Extract the (X, Y) coordinate from the center of the cell holding the provided text.  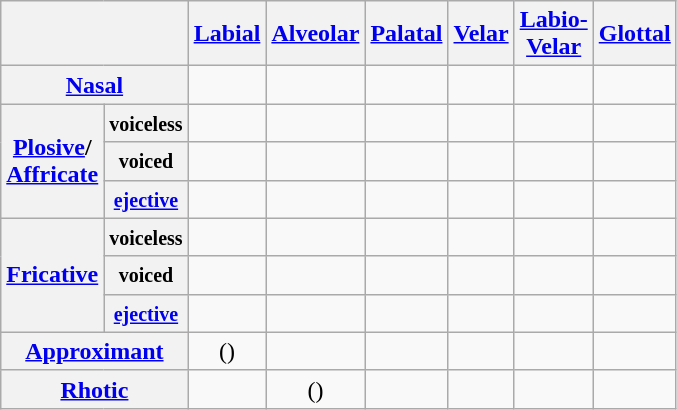
Plosive/Affricate (52, 161)
Labial (227, 34)
Labio-Velar (554, 34)
Velar (481, 34)
Palatal (406, 34)
Nasal (94, 85)
Fricative (52, 275)
Glottal (634, 34)
Alveolar (316, 34)
Approximant (94, 351)
Rhotic (94, 389)
